Capture the cell that displays the provided text and extract its [X, Y] central coordinate. 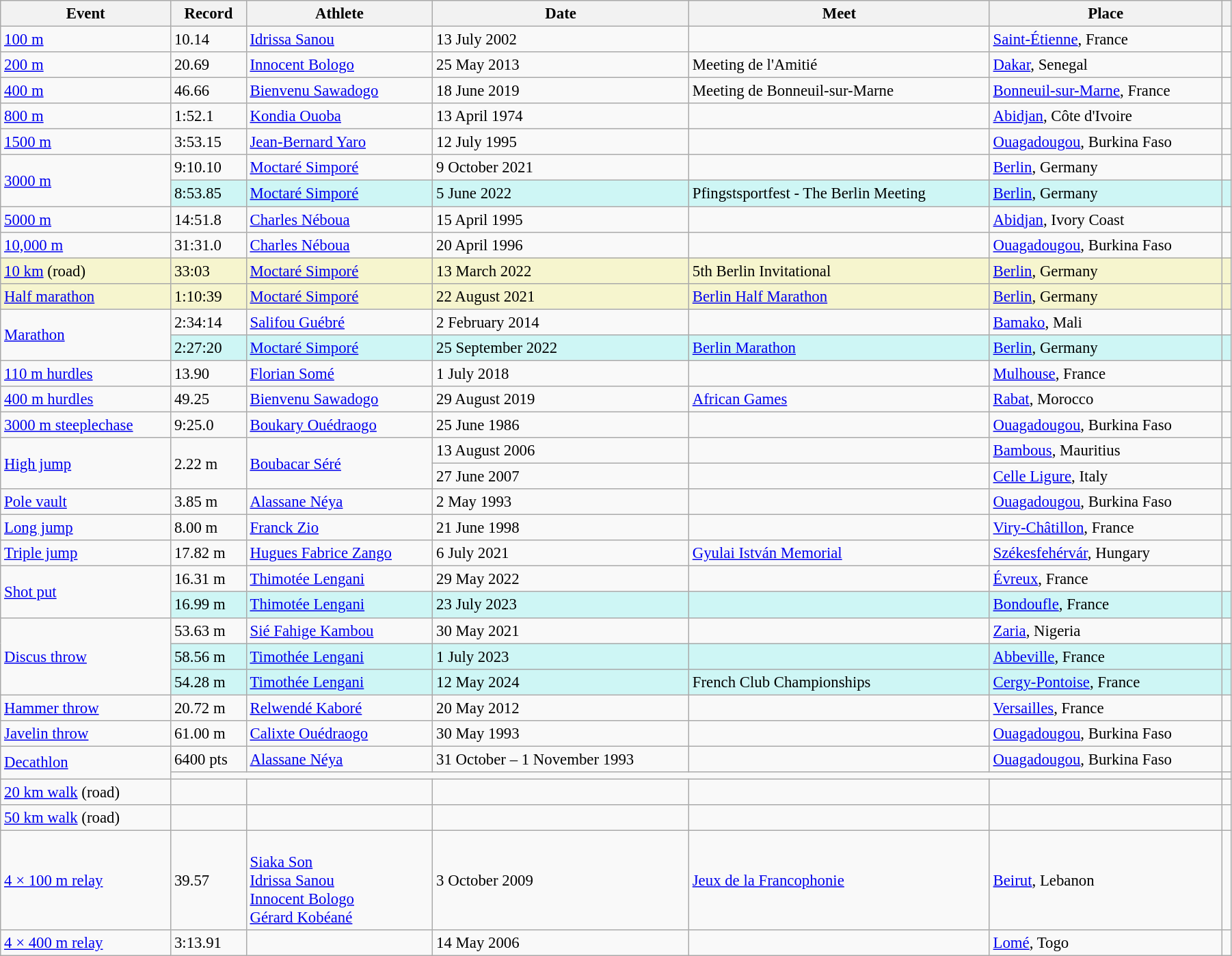
21 June 1998 [561, 528]
25 September 2022 [561, 348]
50 km walk (road) [86, 818]
3.85 m [209, 502]
Javelin throw [86, 734]
High jump [86, 464]
110 m hurdles [86, 373]
Abidjan, Côte d'Ivoire [1106, 116]
Half marathon [86, 296]
Hugues Fabrice Zango [339, 553]
Bambous, Mauritius [1106, 451]
3:53.15 [209, 142]
14:51.8 [209, 220]
Athlete [339, 14]
Siaka SonIdrissa SanouInnocent BologoGérard Kobéané [339, 881]
16.31 m [209, 579]
1:52.1 [209, 116]
Date [561, 14]
61.00 m [209, 734]
13 April 1974 [561, 116]
8:53.85 [209, 194]
16.99 m [209, 605]
Berlin Half Marathon [839, 296]
Versailles, France [1106, 708]
Abbeville, France [1106, 656]
African Games [839, 399]
25 June 1986 [561, 425]
54.28 m [209, 682]
Long jump [86, 528]
10,000 m [86, 245]
53.63 m [209, 630]
14 May 2006 [561, 943]
4 × 100 m relay [86, 881]
800 m [86, 116]
46.66 [209, 91]
4 × 400 m relay [86, 943]
Saint-Étienne, France [1106, 40]
Cergy-Pontoise, France [1106, 682]
22 August 2021 [561, 296]
Calixte Ouédraogo [339, 734]
1 July 2018 [561, 373]
Mulhouse, France [1106, 373]
1500 m [86, 142]
Idrissa Sanou [339, 40]
Innocent Bologo [339, 65]
20.72 m [209, 708]
20 km walk (road) [86, 792]
Zaria, Nigeria [1106, 630]
29 May 2022 [561, 579]
9 October 2021 [561, 168]
23 July 2023 [561, 605]
58.56 m [209, 656]
20.69 [209, 65]
Jean-Bernard Yaro [339, 142]
13 March 2022 [561, 271]
Boubacar Séré [339, 464]
10 km (road) [86, 271]
Lomé, Togo [1106, 943]
Relwendé Kaboré [339, 708]
Jeux de la Francophonie [839, 881]
49.25 [209, 399]
10.14 [209, 40]
2 February 2014 [561, 322]
5 June 2022 [561, 194]
Rabat, Morocco [1106, 399]
Record [209, 14]
Franck Zio [339, 528]
20 May 2012 [561, 708]
39.57 [209, 881]
2:34:14 [209, 322]
1:10:39 [209, 296]
31:31.0 [209, 245]
3:13.91 [209, 943]
17.82 m [209, 553]
Pole vault [86, 502]
2 May 1993 [561, 502]
9:10.10 [209, 168]
30 May 2021 [561, 630]
30 May 1993 [561, 734]
6 July 2021 [561, 553]
400 m [86, 91]
Boukary Ouédraogo [339, 425]
2:27:20 [209, 348]
Shot put [86, 592]
Triple jump [86, 553]
Hammer throw [86, 708]
Bonneuil-sur-Marne, France [1106, 91]
25 May 2013 [561, 65]
Évreux, France [1106, 579]
3000 m [86, 181]
100 m [86, 40]
3 October 2009 [561, 881]
Event [86, 14]
18 June 2019 [561, 91]
Meeting de Bonneuil-sur-Marne [839, 91]
Decathlon [86, 762]
French Club Championships [839, 682]
33:03 [209, 271]
Dakar, Senegal [1106, 65]
Viry-Châtillon, France [1106, 528]
5000 m [86, 220]
Marathon [86, 335]
Meeting de l'Amitié [839, 65]
27 June 2007 [561, 477]
Discus throw [86, 656]
Beirut, Lebanon [1106, 881]
1 July 2023 [561, 656]
2.22 m [209, 464]
29 August 2019 [561, 399]
6400 pts [209, 759]
Sié Fahige Kambou [339, 630]
Abidjan, Ivory Coast [1106, 220]
Place [1106, 14]
9:25.0 [209, 425]
Bondoufle, France [1106, 605]
Salifou Guébré [339, 322]
13 August 2006 [561, 451]
Celle Ligure, Italy [1106, 477]
Székesfehérvár, Hungary [1106, 553]
Meet [839, 14]
20 April 1996 [561, 245]
Bamako, Mali [1106, 322]
8.00 m [209, 528]
Florian Somé [339, 373]
12 July 1995 [561, 142]
Pfingstsportfest - The Berlin Meeting [839, 194]
Kondia Ouoba [339, 116]
200 m [86, 65]
Berlin Marathon [839, 348]
3000 m steeplechase [86, 425]
13 July 2002 [561, 40]
13.90 [209, 373]
Gyulai István Memorial [839, 553]
15 April 1995 [561, 220]
31 October – 1 November 1993 [561, 759]
12 May 2024 [561, 682]
5th Berlin Invitational [839, 271]
400 m hurdles [86, 399]
